From the cell containing the given text, extract its center point as (x, y) coordinate. 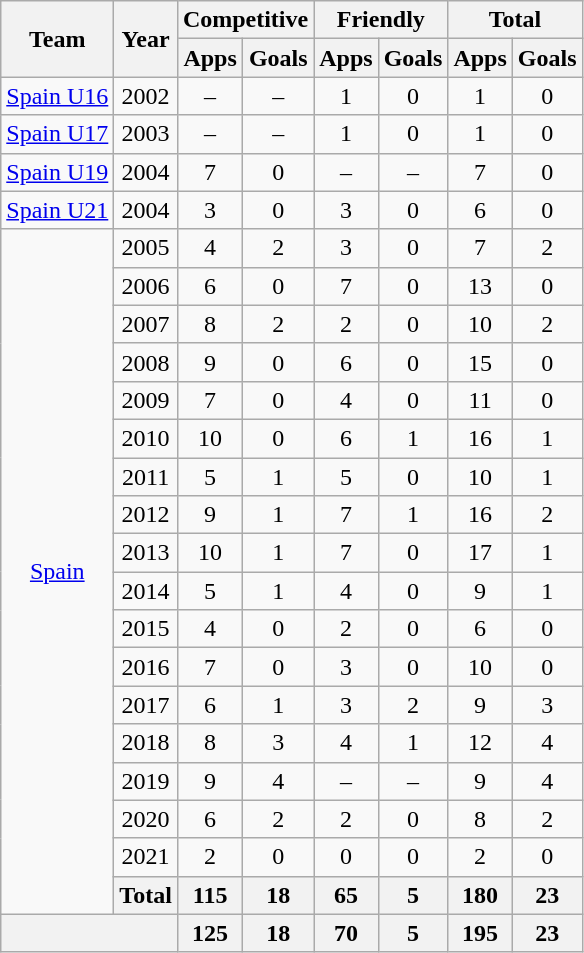
65 (346, 895)
2016 (146, 667)
2010 (146, 438)
Spain U17 (58, 134)
2009 (146, 400)
2011 (146, 477)
125 (210, 933)
15 (480, 362)
2019 (146, 781)
115 (210, 895)
Competitive (245, 20)
Friendly (381, 20)
13 (480, 286)
2020 (146, 819)
2015 (146, 629)
2012 (146, 515)
Year (146, 39)
Team (58, 39)
2013 (146, 553)
195 (480, 933)
Spain U19 (58, 172)
2018 (146, 743)
2003 (146, 134)
180 (480, 895)
2017 (146, 705)
2008 (146, 362)
Spain U21 (58, 210)
2014 (146, 591)
2002 (146, 96)
Spain U16 (58, 96)
2006 (146, 286)
17 (480, 553)
2005 (146, 248)
2007 (146, 324)
2021 (146, 857)
12 (480, 743)
11 (480, 400)
70 (346, 933)
Spain (58, 572)
